Identify which cell holds the provided text, then report its [X, Y] central coordinate. 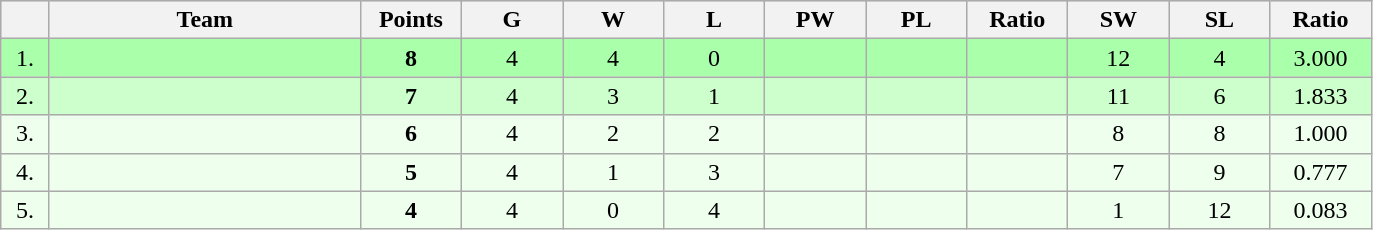
1.000 [1320, 134]
5. [26, 210]
PL [916, 20]
W [612, 20]
Team [204, 20]
9 [1220, 172]
1. [26, 58]
0.083 [1320, 210]
L [714, 20]
SW [1118, 20]
0.777 [1320, 172]
SL [1220, 20]
2. [26, 96]
5 [410, 172]
Points [410, 20]
11 [1118, 96]
1.833 [1320, 96]
PW [816, 20]
G [512, 20]
3.000 [1320, 58]
4. [26, 172]
3. [26, 134]
